Pinpoint the cell where the given text exists, returning its (X, Y) midpoint coordinate. 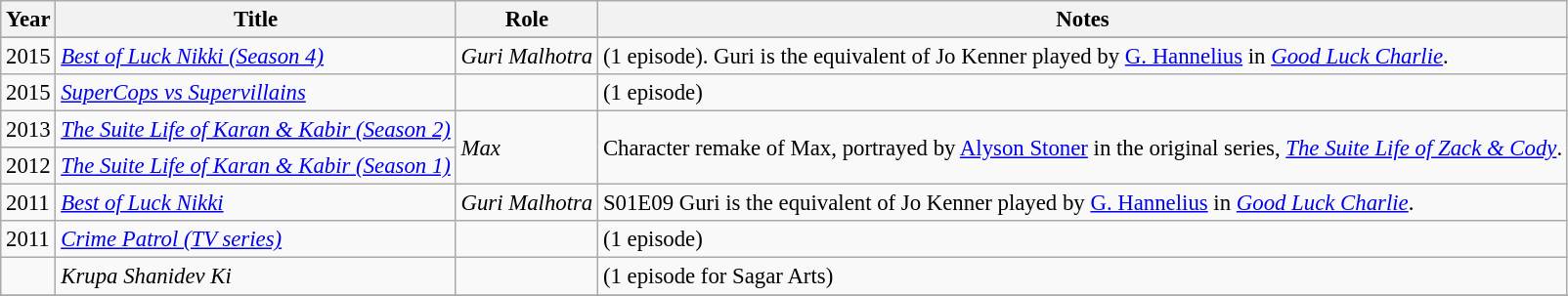
SuperCops vs Supervillains (256, 93)
Title (256, 20)
The Suite Life of Karan & Kabir (Season 2) (256, 130)
Role (526, 20)
2013 (28, 130)
Year (28, 20)
Krupa Shanidev Ki (256, 276)
Best of Luck Nikki (Season 4) (256, 57)
2012 (28, 166)
S01E09 Guri is the equivalent of Jo Kenner played by G. Hannelius in Good Luck Charlie. (1083, 203)
The Suite Life of Karan & Kabir (Season 1) (256, 166)
(1 episode). Guri is the equivalent of Jo Kenner played by G. Hannelius in Good Luck Charlie. (1083, 57)
Best of Luck Nikki (256, 203)
Notes (1083, 20)
Crime Patrol (TV series) (256, 239)
Max (526, 148)
(1 episode for Sagar Arts) (1083, 276)
Character remake of Max, portrayed by Alyson Stoner in the original series, The Suite Life of Zack & Cody. (1083, 148)
